From the cell containing the given text, extract its center point as [x, y] coordinate. 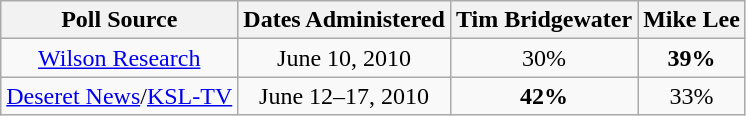
Tim Bridgewater [544, 20]
42% [544, 96]
Dates Administered [344, 20]
June 10, 2010 [344, 58]
Mike Lee [692, 20]
Wilson Research [120, 58]
30% [544, 58]
June 12–17, 2010 [344, 96]
33% [692, 96]
Poll Source [120, 20]
39% [692, 58]
Deseret News/KSL-TV [120, 96]
